Capture the cell that displays the provided text and extract its (X, Y) central coordinate. 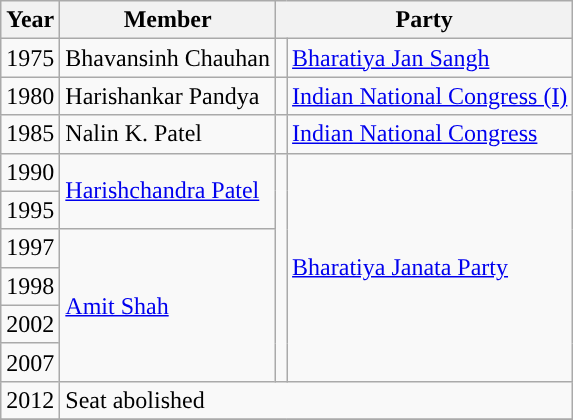
Indian National Congress (430, 134)
2002 (30, 324)
Bhavansinh Chauhan (168, 58)
Harishankar Pandya (168, 96)
Indian National Congress (I) (430, 96)
Nalin K. Patel (168, 134)
1985 (30, 134)
1990 (30, 172)
Harishchandra Patel (168, 191)
1980 (30, 96)
Year (30, 20)
Seat abolished (316, 400)
Member (168, 20)
Amit Shah (168, 305)
1995 (30, 210)
Bharatiya Jan Sangh (430, 58)
2012 (30, 400)
1997 (30, 248)
Party (424, 20)
1998 (30, 286)
2007 (30, 362)
1975 (30, 58)
Bharatiya Janata Party (430, 267)
